Return the [X, Y] coordinate for the center point of the cell that contains the specified text.  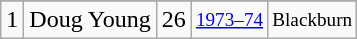
26 [174, 20]
1973–74 [229, 20]
1 [12, 20]
Doug Young [90, 20]
Blackburn [312, 20]
